Scan for the cell matching the given text and deliver its (X, Y) coordinate at center. 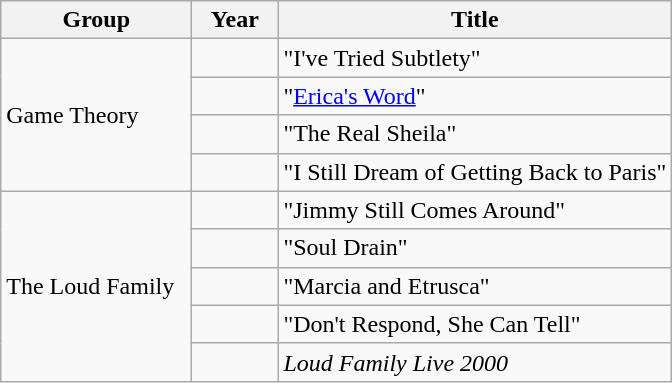
Year (235, 20)
"Soul Drain" (475, 248)
"The Real Sheila" (475, 134)
"Don't Respond, She Can Tell" (475, 324)
Loud Family Live 2000 (475, 362)
The Loud Family (96, 286)
"Erica's Word" (475, 96)
"I've Tried Subtlety" (475, 58)
Group (96, 20)
"Marcia and Etrusca" (475, 286)
"I Still Dream of Getting Back to Paris" (475, 172)
Game Theory (96, 115)
Title (475, 20)
"Jimmy Still Comes Around" (475, 210)
